Find where the given text appears and provide that cell's center as (x, y) coordinate. 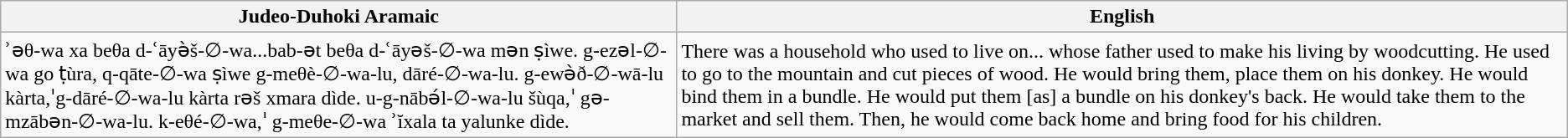
Judeo-Duhoki Aramaic (338, 17)
English (1122, 17)
